Locate the cell with the specified text and output its [X, Y] center coordinate. 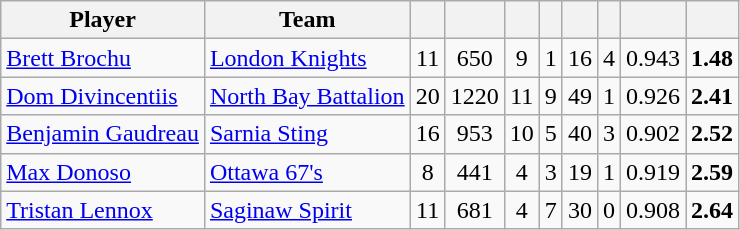
1220 [474, 96]
Tristan Lennox [103, 210]
650 [474, 58]
2.59 [712, 172]
London Knights [307, 58]
10 [522, 134]
0.919 [654, 172]
1.48 [712, 58]
2.52 [712, 134]
49 [580, 96]
0.902 [654, 134]
441 [474, 172]
8 [428, 172]
Saginaw Spirit [307, 210]
2.64 [712, 210]
7 [550, 210]
5 [550, 134]
681 [474, 210]
Team [307, 20]
0.926 [654, 96]
40 [580, 134]
2.41 [712, 96]
953 [474, 134]
North Bay Battalion [307, 96]
Player [103, 20]
Benjamin Gaudreau [103, 134]
30 [580, 210]
20 [428, 96]
Ottawa 67's [307, 172]
Sarnia Sting [307, 134]
19 [580, 172]
0.943 [654, 58]
Dom Divincentiis [103, 96]
Max Donoso [103, 172]
Brett Brochu [103, 58]
0.908 [654, 210]
0 [608, 210]
